Capture the cell that displays the provided text and extract its [x, y] central coordinate. 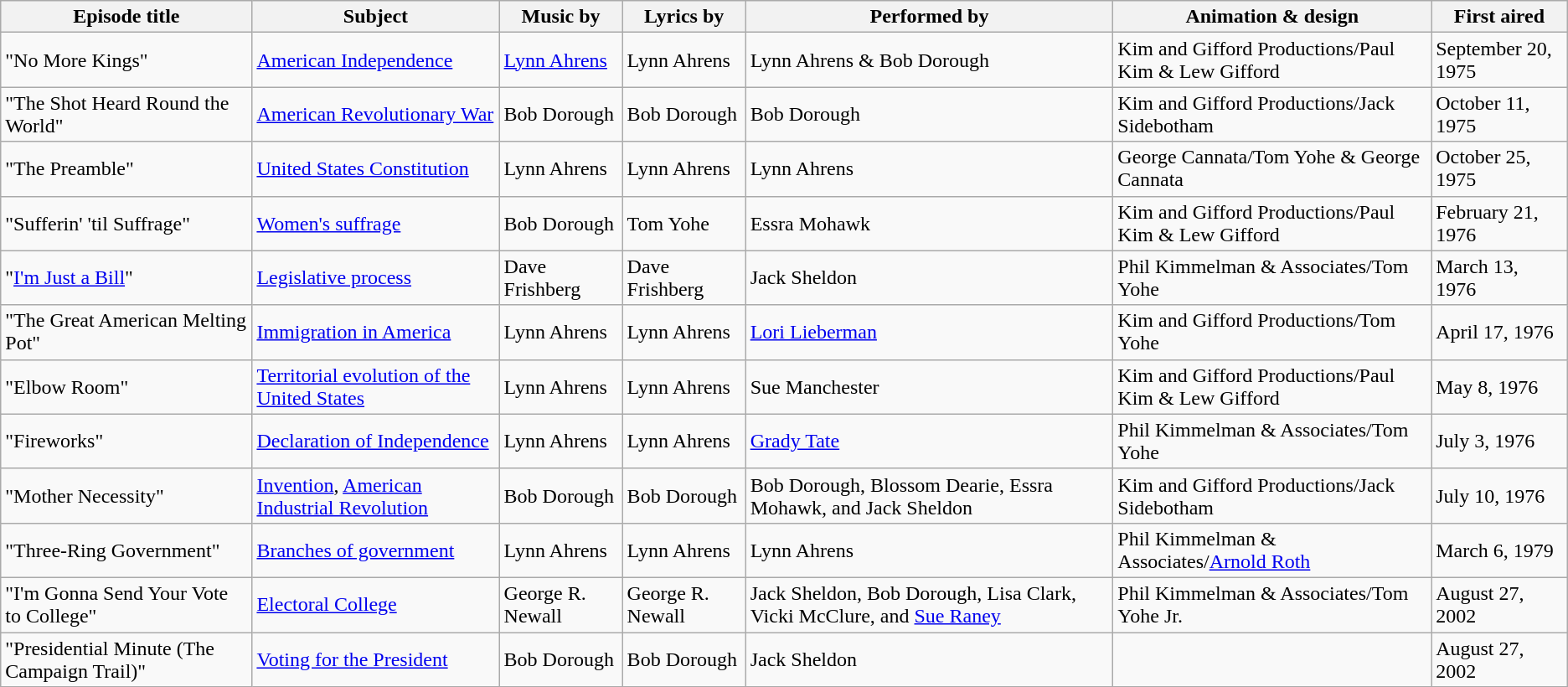
October 25, 1975 [1499, 169]
Lori Lieberman [930, 332]
Essra Mohawk [930, 223]
"The Great American Melting Pot" [126, 332]
Kim and Gifford Productions/Tom Yohe [1272, 332]
Lynn Ahrens & Bob Dorough [930, 60]
Immigration in America [375, 332]
Bob Dorough, Blossom Dearie, Essra Mohawk, and Jack Sheldon [930, 496]
American Independence [375, 60]
Animation & design [1272, 17]
United States Constitution [375, 169]
"I'm Gonna Send Your Vote to College" [126, 605]
March 13, 1976 [1499, 278]
Phil Kimmelman & Associates/Arnold Roth [1272, 550]
"The Preamble" [126, 169]
Phil Kimmelman & Associates/Tom Yohe Jr. [1272, 605]
October 11, 1975 [1499, 114]
Branches of government [375, 550]
Legislative process [375, 278]
July 10, 1976 [1499, 496]
Grady Tate [930, 441]
American Revolutionary War [375, 114]
"Presidential Minute (The Campaign Trail)" [126, 659]
"No More Kings" [126, 60]
Territorial evolution of the United States [375, 387]
April 17, 1976 [1499, 332]
February 21, 1976 [1499, 223]
Declaration of Independence [375, 441]
"Sufferin' 'til Suffrage" [126, 223]
"Three-Ring Government" [126, 550]
Electoral College [375, 605]
Voting for the President [375, 659]
"The Shot Heard Round the World" [126, 114]
Lyrics by [683, 17]
"Fireworks" [126, 441]
Sue Manchester [930, 387]
"I'm Just a Bill" [126, 278]
George Cannata/Tom Yohe & George Cannata [1272, 169]
Invention, American Industrial Revolution [375, 496]
Music by [561, 17]
March 6, 1979 [1499, 550]
May 8, 1976 [1499, 387]
September 20, 1975 [1499, 60]
July 3, 1976 [1499, 441]
"Elbow Room" [126, 387]
Jack Sheldon, Bob Dorough, Lisa Clark, Vicki McClure, and Sue Raney [930, 605]
First aired [1499, 17]
"Mother Necessity" [126, 496]
Subject [375, 17]
Performed by [930, 17]
Episode title [126, 17]
Tom Yohe [683, 223]
Women's suffrage [375, 223]
